From the cell containing the given text, extract its center point as [x, y] coordinate. 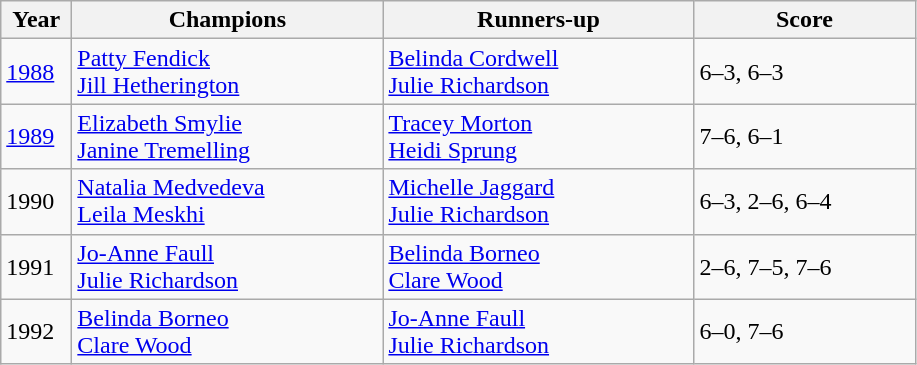
Belinda Cordwell Julie Richardson [538, 72]
Runners-up [538, 20]
Champions [228, 20]
6–0, 7–6 [804, 332]
Score [804, 20]
2–6, 7–5, 7–6 [804, 266]
Tracey Morton Heidi Sprung [538, 136]
1989 [36, 136]
Patty Fendick Jill Hetherington [228, 72]
6–3, 6–3 [804, 72]
1990 [36, 202]
1992 [36, 332]
7–6, 6–1 [804, 136]
Michelle Jaggard Julie Richardson [538, 202]
Natalia Medvedeva Leila Meskhi [228, 202]
Year [36, 20]
Elizabeth Smylie Janine Tremelling [228, 136]
1988 [36, 72]
6–3, 2–6, 6–4 [804, 202]
1991 [36, 266]
